Detect which cell encompasses the target text, then output its (X, Y) center coordinate. 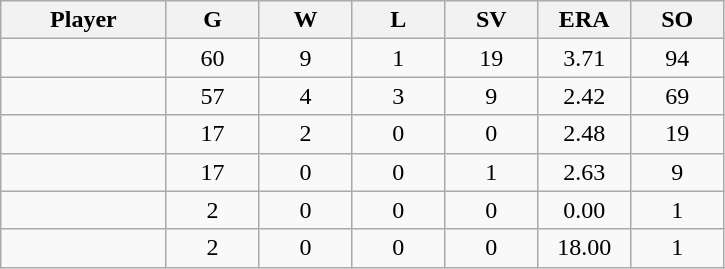
Player (84, 20)
94 (678, 58)
ERA (584, 20)
SO (678, 20)
SV (492, 20)
G (212, 20)
3.71 (584, 58)
3 (398, 96)
18.00 (584, 248)
W (306, 20)
69 (678, 96)
57 (212, 96)
2.42 (584, 96)
0.00 (584, 210)
60 (212, 58)
2.63 (584, 172)
L (398, 20)
2.48 (584, 134)
4 (306, 96)
